Detect which cell encompasses the target text, then output its (x, y) center coordinate. 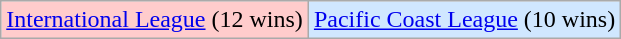
International League (12 wins) (155, 20)
Pacific Coast League (10 wins) (464, 20)
